Scan for the cell matching the given text and deliver its [x, y] coordinate at center. 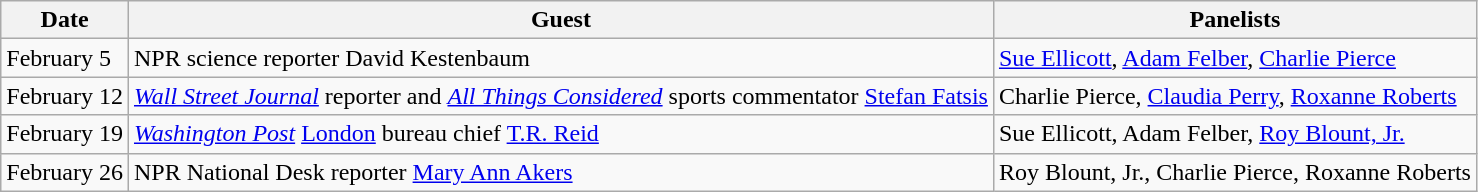
Charlie Pierce, Claudia Perry, Roxanne Roberts [1234, 96]
Roy Blount, Jr., Charlie Pierce, Roxanne Roberts [1234, 172]
Wall Street Journal reporter and All Things Considered sports commentator Stefan Fatsis [560, 96]
Washington Post London bureau chief T.R. Reid [560, 134]
February 12 [65, 96]
Sue Ellicott, Adam Felber, Charlie Pierce [1234, 58]
Guest [560, 20]
NPR National Desk reporter Mary Ann Akers [560, 172]
February 5 [65, 58]
Date [65, 20]
February 19 [65, 134]
February 26 [65, 172]
Sue Ellicott, Adam Felber, Roy Blount, Jr. [1234, 134]
Panelists [1234, 20]
NPR science reporter David Kestenbaum [560, 58]
